Return (X, Y) of the center of cell containing provided text 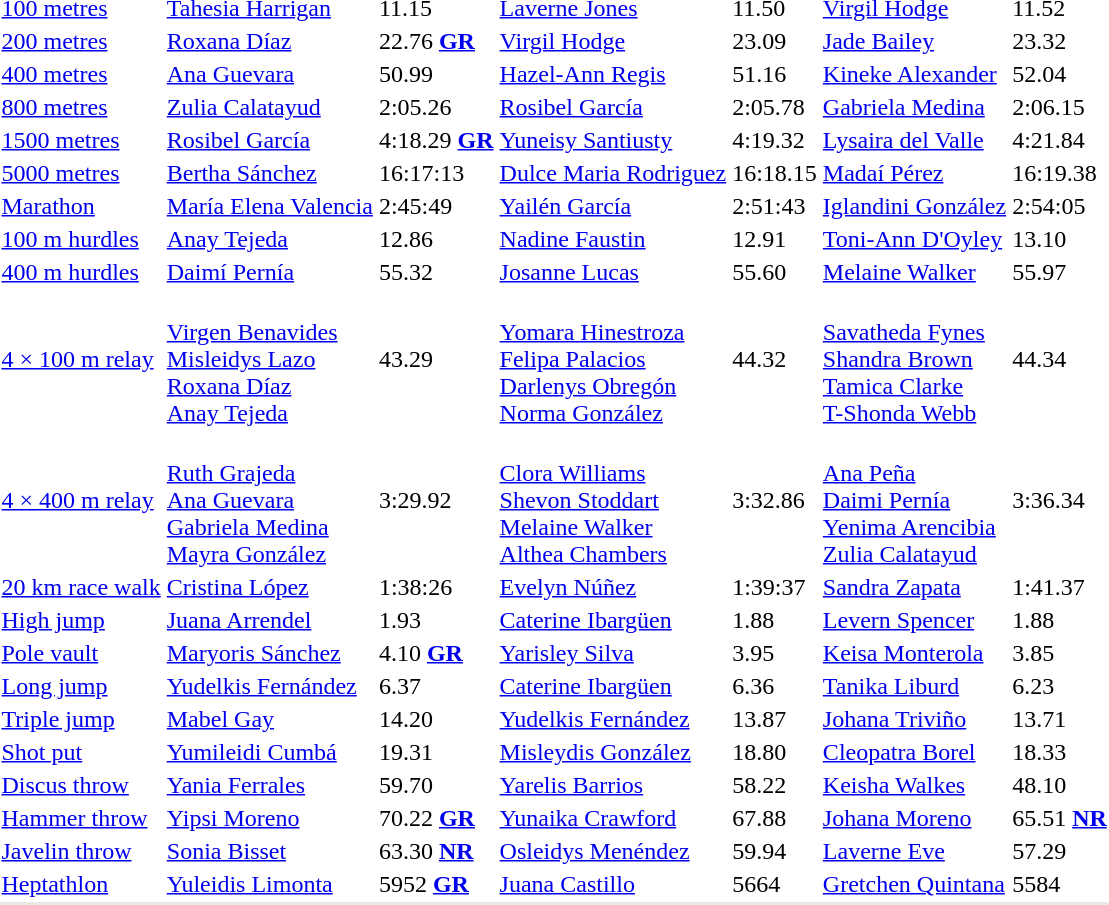
57.29 (1060, 851)
Virgil Hodge (613, 41)
6.36 (775, 686)
Keisa Monterola (914, 653)
Evelyn Núñez (613, 587)
Zulia Calatayud (270, 107)
12.91 (775, 239)
Sonia Bisset (270, 851)
44.32 (775, 359)
Ana Guevara (270, 74)
Pole vault (81, 653)
16:18.15 (775, 173)
3:32.86 (775, 500)
Triple jump (81, 719)
2:05.26 (436, 107)
65.51 NR (1060, 818)
Yomara HinestrozaFelipa PalaciosDarlenys ObregónNorma González (613, 359)
4.10 GR (436, 653)
Shot put (81, 752)
Yuneisy Santiusty (613, 140)
Heptathlon (81, 884)
5584 (1060, 884)
20 km race walk (81, 587)
23.09 (775, 41)
Hammer throw (81, 818)
Keisha Walkes (914, 785)
1:38:26 (436, 587)
Osleidys Menéndez (613, 851)
Kineke Alexander (914, 74)
Dulce Maria Rodriguez (613, 173)
Cristina López (270, 587)
Melaine Walker (914, 272)
Lysaira del Valle (914, 140)
Daimí Pernía (270, 272)
Yania Ferrales (270, 785)
55.32 (436, 272)
16:19.38 (1060, 173)
Yunaika Crawford (613, 818)
Yarelis Barrios (613, 785)
Savatheda FynesShandra BrownTamica ClarkeT-Shonda Webb (914, 359)
2:51:43 (775, 206)
1:39:37 (775, 587)
3.85 (1060, 653)
400 m hurdles (81, 272)
400 metres (81, 74)
58.22 (775, 785)
4:21.84 (1060, 140)
Clora WilliamsShevon StoddartMelaine WalkerAlthea Chambers (613, 500)
Virgen BenavidesMisleidys LazoRoxana DíazAnay Tejeda (270, 359)
55.97 (1060, 272)
50.99 (436, 74)
Johana Triviño (914, 719)
Levern Spencer (914, 620)
6.23 (1060, 686)
Yailén García (613, 206)
4 × 100 m relay (81, 359)
Tanika Liburd (914, 686)
13.71 (1060, 719)
18.80 (775, 752)
Long jump (81, 686)
Yuleidis Limonta (270, 884)
Yarisley Silva (613, 653)
5664 (775, 884)
70.22 GR (436, 818)
2:06.15 (1060, 107)
200 metres (81, 41)
María Elena Valencia (270, 206)
16:17:13 (436, 173)
Misleydis González (613, 752)
Yipsi Moreno (270, 818)
55.60 (775, 272)
Sandra Zapata (914, 587)
2:54:05 (1060, 206)
Marathon (81, 206)
Jade Bailey (914, 41)
4 × 400 m relay (81, 500)
22.76 GR (436, 41)
High jump (81, 620)
Yumileidi Cumbá (270, 752)
Anay Tejeda (270, 239)
59.70 (436, 785)
23.32 (1060, 41)
Mabel Gay (270, 719)
3:36.34 (1060, 500)
2:45:49 (436, 206)
100 m hurdles (81, 239)
Josanne Lucas (613, 272)
1:41.37 (1060, 587)
Discus throw (81, 785)
4:19.32 (775, 140)
5952 GR (436, 884)
Gabriela Medina (914, 107)
1500 metres (81, 140)
Hazel-Ann Regis (613, 74)
48.10 (1060, 785)
67.88 (775, 818)
3:29.92 (436, 500)
52.04 (1060, 74)
Madaí Pérez (914, 173)
Laverne Eve (914, 851)
3.95 (775, 653)
5000 metres (81, 173)
18.33 (1060, 752)
1.93 (436, 620)
2:05.78 (775, 107)
Toni-Ann D'Oyley (914, 239)
43.29 (436, 359)
Iglandini González (914, 206)
Juana Castillo (613, 884)
63.30 NR (436, 851)
Gretchen Quintana (914, 884)
44.34 (1060, 359)
Cleopatra Borel (914, 752)
Roxana Díaz (270, 41)
Ruth GrajedaAna GuevaraGabriela MedinaMayra González (270, 500)
Nadine Faustin (613, 239)
59.94 (775, 851)
Johana Moreno (914, 818)
19.31 (436, 752)
14.20 (436, 719)
Juana Arrendel (270, 620)
51.16 (775, 74)
Javelin throw (81, 851)
Ana PeñaDaimi PerníaYenima ArencibiaZulia Calatayud (914, 500)
800 metres (81, 107)
12.86 (436, 239)
13.87 (775, 719)
6.37 (436, 686)
4:18.29 GR (436, 140)
13.10 (1060, 239)
Bertha Sánchez (270, 173)
Maryoris Sánchez (270, 653)
